Scan for the cell matching the given text and deliver its [X, Y] coordinate at center. 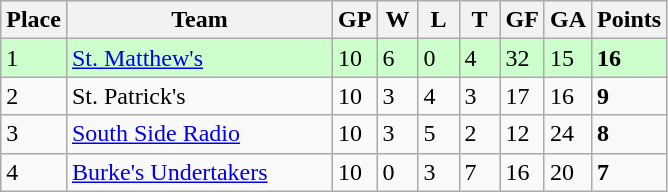
8 [630, 134]
20 [568, 172]
St. Patrick's [199, 96]
32 [522, 58]
Place [34, 20]
9 [630, 96]
5 [438, 134]
GF [522, 20]
Burke's Undertakers [199, 172]
24 [568, 134]
GP [355, 20]
GA [568, 20]
6 [398, 58]
Points [630, 20]
St. Matthew's [199, 58]
W [398, 20]
1 [34, 58]
15 [568, 58]
T [480, 20]
South Side Radio [199, 134]
12 [522, 134]
Team [199, 20]
17 [522, 96]
L [438, 20]
